Return [x, y] of the center of cell containing provided text 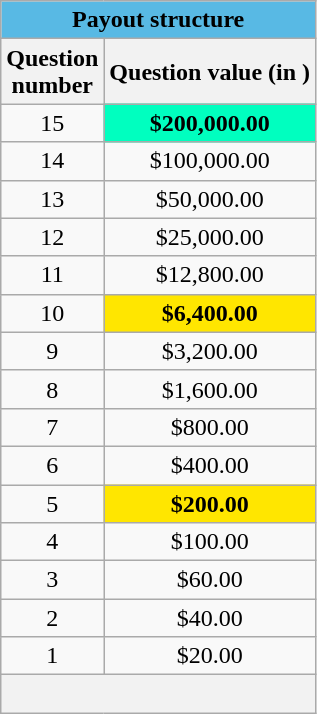
$60.00 [210, 580]
7 [52, 427]
$200.00 [210, 503]
15 [52, 123]
5 [52, 503]
$20.00 [210, 656]
$6,400.00 [210, 313]
9 [52, 351]
$400.00 [210, 465]
$50,000.00 [210, 199]
6 [52, 465]
$3,200.00 [210, 351]
4 [52, 542]
13 [52, 199]
$100.00 [210, 542]
Questionnumber [52, 72]
Question value (in ) [210, 72]
Payout structure [158, 20]
14 [52, 161]
3 [52, 580]
$1,600.00 [210, 389]
$40.00 [210, 618]
8 [52, 389]
$100,000.00 [210, 161]
10 [52, 313]
12 [52, 237]
$25,000.00 [210, 237]
2 [52, 618]
$200,000.00 [210, 123]
1 [52, 656]
$800.00 [210, 427]
$12,800.00 [210, 275]
11 [52, 275]
